For the text-containing cell, return its midpoint in (x, y) coordinate format. 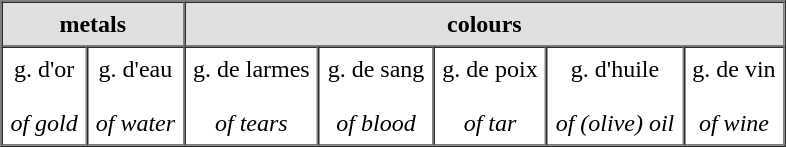
g. d'huileof (olive) oil (616, 96)
metals (92, 24)
g. de vinof wine (734, 96)
g. de poixof tar (490, 96)
g. de larmesof tears (252, 96)
g. de sangof blood (376, 96)
colours (484, 24)
g. d'orof gold (44, 96)
g. d'eauof water (136, 96)
